Extract the [x, y] coordinate from the center of the cell holding the provided text.  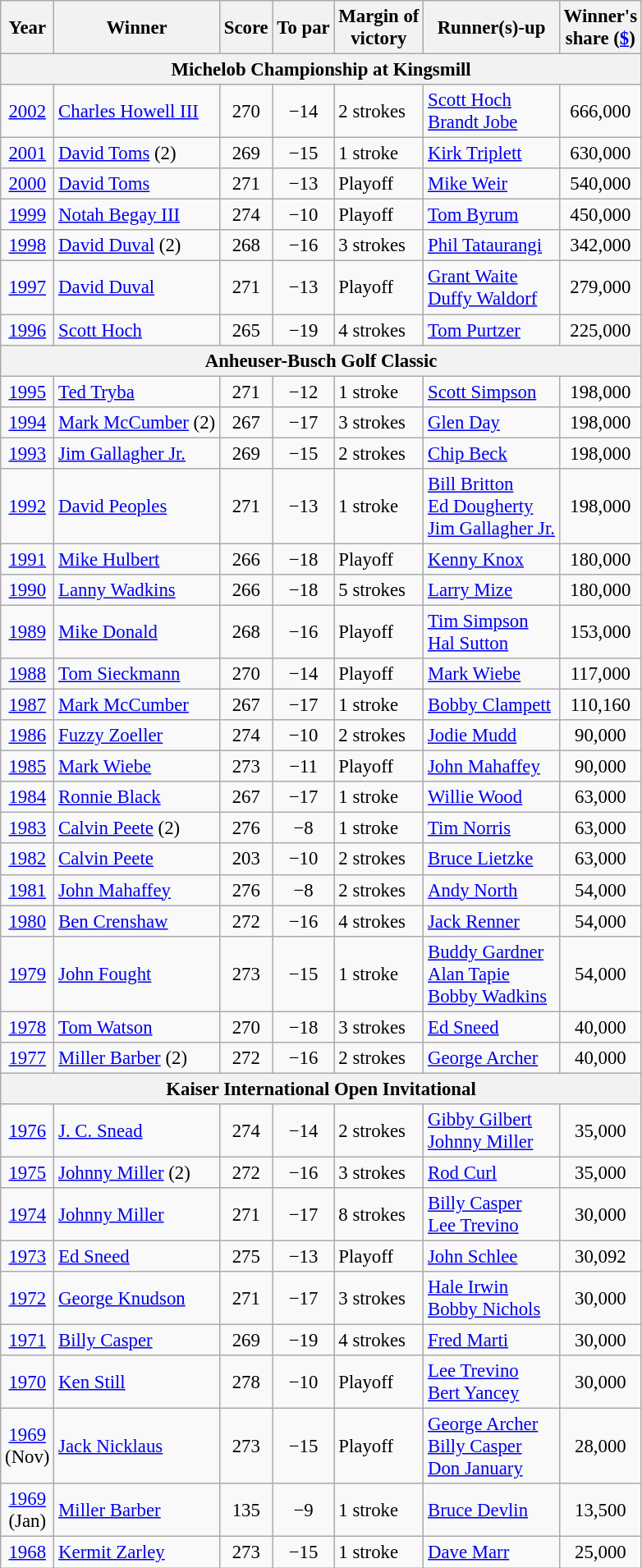
2000 [28, 184]
Tim Norris [492, 828]
Dave Marr [492, 1552]
Scott Simpson [492, 392]
George Archer [492, 1058]
Score [246, 28]
Kermit Zarley [137, 1552]
2001 [28, 154]
278 [246, 1382]
1998 [28, 245]
David Toms (2) [137, 154]
1974 [28, 1215]
Scott Hoch [137, 330]
Charles Howell III [137, 112]
1980 [28, 921]
Grant Waite Duffy Waldorf [492, 287]
Bruce Lietzke [492, 860]
1979 [28, 974]
1990 [28, 590]
George Archer Billy Casper Don January [492, 1447]
Glen Day [492, 422]
David Peoples [137, 507]
Fred Marti [492, 1341]
1976 [28, 1131]
Hale Irwin Bobby Nichols [492, 1299]
Year [28, 28]
1984 [28, 797]
Kaiser International Open Invitational [322, 1089]
Miller Barber [137, 1511]
Bobby Clampett [492, 705]
279,000 [600, 287]
Billy Casper [137, 1341]
1991 [28, 559]
Ronnie Black [137, 797]
Mark McCumber (2) [137, 422]
Jodie Mudd [492, 736]
Tim Simpson Hal Sutton [492, 632]
Jack Nicklaus [137, 1447]
Calvin Peete [137, 860]
1969(Jan) [28, 1511]
1972 [28, 1299]
John Fought [137, 974]
30,092 [600, 1257]
135 [246, 1511]
666,000 [600, 112]
Ted Tryba [137, 392]
265 [246, 330]
David Duval (2) [137, 245]
Anheuser-Busch Golf Classic [322, 360]
J. C. Snead [137, 1131]
1982 [28, 860]
Mike Donald [137, 632]
Andy North [492, 890]
Larry Mize [492, 590]
25,000 [600, 1552]
Winner [137, 28]
Tom Sieckmann [137, 674]
1995 [28, 392]
−9 [304, 1511]
Jack Renner [492, 921]
Michelob Championship at Kingsmill [322, 70]
225,000 [600, 330]
1983 [28, 828]
Lee Trevino Bert Yancey [492, 1382]
1968 [28, 1552]
Mark McCumber [137, 705]
1993 [28, 453]
1973 [28, 1257]
Margin ofvictory [379, 28]
Runner(s)-up [492, 28]
Buddy Gardner Alan Tapie Bobby Wadkins [492, 974]
Rod Curl [492, 1172]
Tom Watson [137, 1027]
342,000 [600, 245]
5 strokes [379, 590]
Scott Hoch Brandt Jobe [492, 112]
Kenny Knox [492, 559]
Winner'sshare ($) [600, 28]
Johnny Miller [137, 1215]
Johnny Miller (2) [137, 1172]
28,000 [600, 1447]
Notah Begay III [137, 215]
−12 [304, 392]
1987 [28, 705]
Tom Byrum [492, 215]
John Schlee [492, 1257]
117,000 [600, 674]
1989 [28, 632]
Kirk Triplett [492, 154]
Jim Gallagher Jr. [137, 453]
1971 [28, 1341]
Miller Barber (2) [137, 1058]
1970 [28, 1382]
Fuzzy Zoeller [137, 736]
275 [246, 1257]
1978 [28, 1027]
1988 [28, 674]
Tom Purtzer [492, 330]
540,000 [600, 184]
Chip Beck [492, 453]
110,160 [600, 705]
Willie Wood [492, 797]
1986 [28, 736]
−11 [304, 767]
Bill Britton Ed Dougherty Jim Gallagher Jr. [492, 507]
Bruce Devlin [492, 1511]
David Toms [137, 184]
Mike Weir [492, 184]
To par [304, 28]
1975 [28, 1172]
13,500 [600, 1511]
Lanny Wadkins [137, 590]
Gibby Gilbert Johnny Miller [492, 1131]
Calvin Peete (2) [137, 828]
153,000 [600, 632]
450,000 [600, 215]
1969(Nov) [28, 1447]
203 [246, 860]
Billy Casper Lee Trevino [492, 1215]
1977 [28, 1058]
David Duval [137, 287]
630,000 [600, 154]
Ben Crenshaw [137, 921]
2002 [28, 112]
1994 [28, 422]
1996 [28, 330]
Mike Hulbert [137, 559]
8 strokes [379, 1215]
Phil Tataurangi [492, 245]
1981 [28, 890]
1999 [28, 215]
George Knudson [137, 1299]
Ken Still [137, 1382]
1997 [28, 287]
1985 [28, 767]
1992 [28, 507]
